Pinpoint the cell where the given text exists, returning its (x, y) midpoint coordinate. 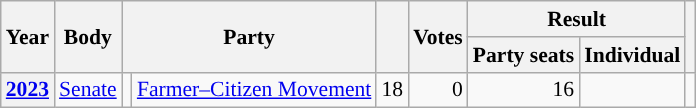
0 (438, 90)
16 (524, 90)
Farmer–Citizen Movement (254, 90)
Party seats (524, 55)
Votes (438, 36)
Body (88, 36)
Result (577, 19)
Individual (632, 55)
Party (250, 36)
18 (392, 90)
Senate (88, 90)
Year (28, 36)
2023 (28, 90)
